From the cell containing the given text, extract its center point as [X, Y] coordinate. 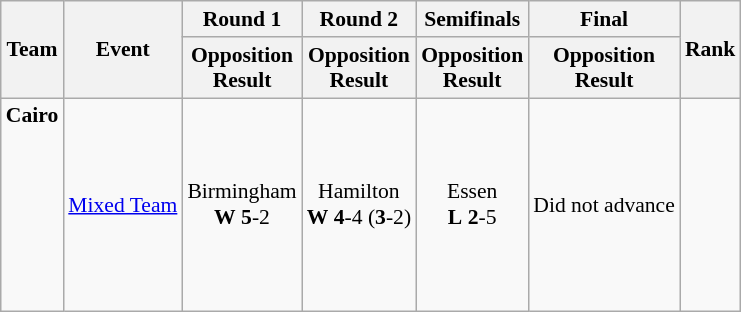
Cairo [32, 205]
Mixed Team [122, 205]
Event [122, 50]
Semifinals [472, 19]
Did not advance [604, 205]
Team [32, 50]
Hamilton W 4-4 (3-2) [359, 205]
Rank [710, 50]
Final [604, 19]
Essen L 2-5 [472, 205]
Birmingham W 5-2 [242, 205]
Round 1 [242, 19]
Round 2 [359, 19]
